Output the [X, Y] coordinate of the center of the cell containing the given text.  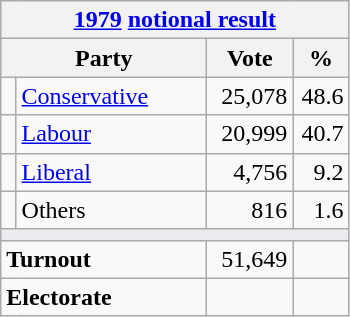
Party [104, 58]
Labour [112, 134]
51,649 [250, 259]
Others [112, 210]
40.7 [321, 134]
816 [250, 210]
20,999 [250, 134]
25,078 [250, 96]
1.6 [321, 210]
9.2 [321, 172]
Conservative [112, 96]
Vote [250, 58]
Liberal [112, 172]
48.6 [321, 96]
Turnout [104, 259]
1979 notional result [175, 20]
% [321, 58]
4,756 [250, 172]
Electorate [104, 297]
